Locate the cell with the specified text and output its [x, y] center coordinate. 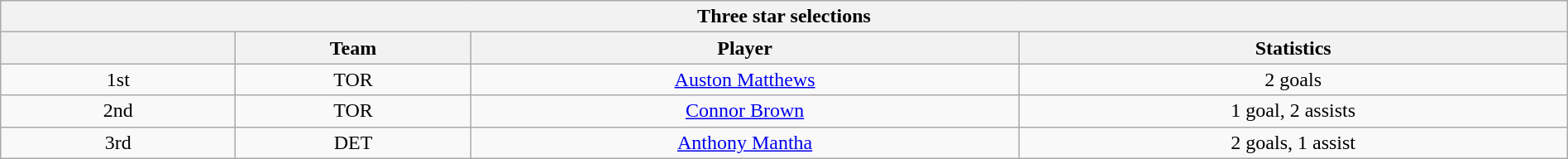
Team [353, 48]
Player [744, 48]
Statistics [1293, 48]
Anthony Mantha [744, 142]
Connor Brown [744, 111]
2nd [118, 111]
1st [118, 79]
1 goal, 2 assists [1293, 111]
3rd [118, 142]
2 goals, 1 assist [1293, 142]
Three star selections [784, 17]
Auston Matthews [744, 79]
2 goals [1293, 79]
DET [353, 142]
